Find where the given text appears and provide that cell's center as [X, Y] coordinate. 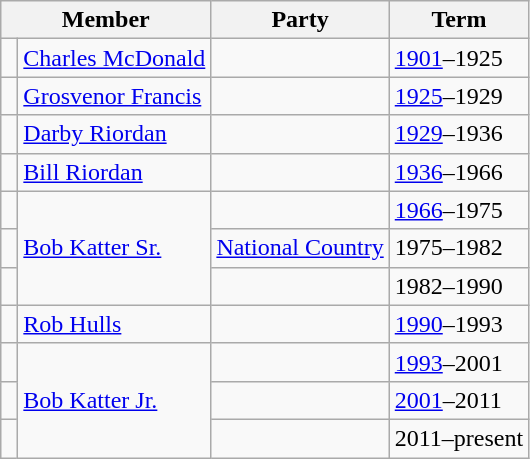
1982–1990 [458, 286]
Bob Katter Sr. [114, 248]
Term [458, 20]
Rob Hulls [114, 324]
1929–1936 [458, 134]
1936–1966 [458, 172]
National Country [300, 248]
2011–present [458, 438]
1990–1993 [458, 324]
Member [106, 20]
1925–1929 [458, 96]
1966–1975 [458, 210]
1975–1982 [458, 248]
Grosvenor Francis [114, 96]
1901–1925 [458, 58]
Bill Riordan [114, 172]
2001–2011 [458, 400]
Bob Katter Jr. [114, 400]
Party [300, 20]
Charles McDonald [114, 58]
Darby Riordan [114, 134]
1993–2001 [458, 362]
